Output the (x, y) coordinate of the center of the cell containing the given text.  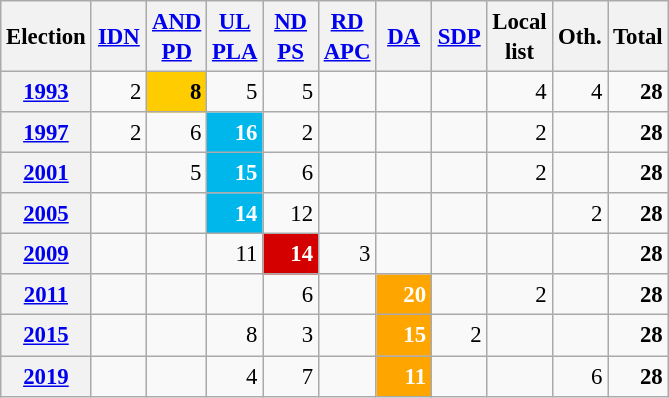
2011 (46, 294)
2019 (46, 376)
7 (291, 376)
NDPS (291, 36)
Total (638, 36)
12 (291, 214)
2005 (46, 214)
Local list (520, 36)
ULPLA (235, 36)
2001 (46, 174)
16 (235, 132)
Election (46, 36)
2015 (46, 336)
1993 (46, 92)
DA (404, 36)
2009 (46, 254)
IDN (119, 36)
1997 (46, 132)
SDP (459, 36)
RDAPC (346, 36)
ANDPD (177, 36)
Oth. (580, 36)
20 (404, 294)
